Return the (x, y) coordinate for the center point of the cell that contains the specified text.  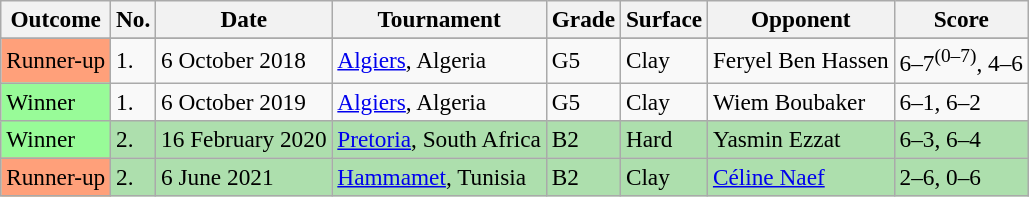
Outcome (56, 19)
Tournament (439, 19)
Feryel Ben Hassen (802, 60)
Wiem Boubaker (802, 101)
Yasmin Ezzat (802, 139)
6 June 2021 (244, 177)
Opponent (802, 19)
6–7(0–7), 4–6 (961, 60)
6–3, 6–4 (961, 139)
2–6, 0–6 (961, 177)
No. (134, 19)
Céline Naef (802, 177)
6 October 2019 (244, 101)
6 October 2018 (244, 60)
Date (244, 19)
Hard (664, 139)
Pretoria, South Africa (439, 139)
16 February 2020 (244, 139)
6–1, 6–2 (961, 101)
Hammamet, Tunisia (439, 177)
Score (961, 19)
Surface (664, 19)
Grade (583, 19)
